Detect which cell encompasses the target text, then output its [x, y] center coordinate. 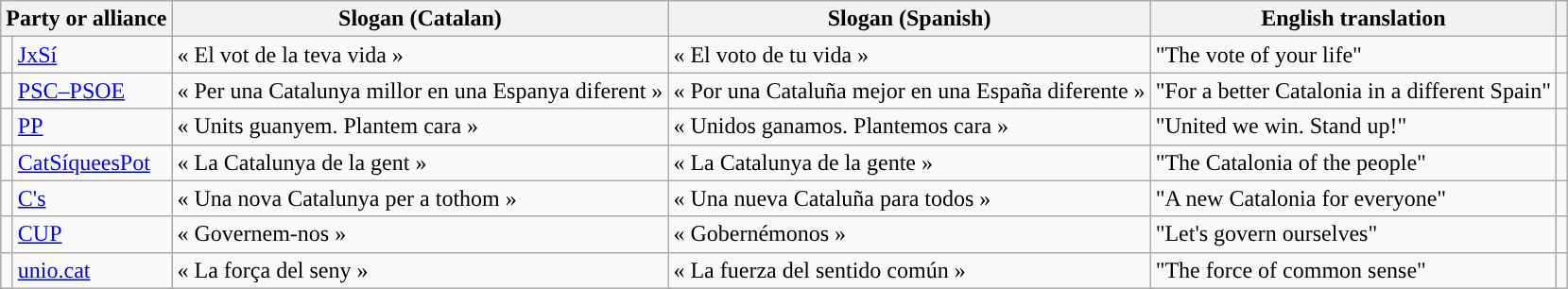
CUP [93, 234]
"The force of common sense" [1353, 270]
"A new Catalonia for everyone" [1353, 198]
« La Catalunya de la gente » [909, 162]
« Por una Cataluña mejor en una España diferente » [909, 91]
« El voto de tu vida » [909, 55]
PSC–PSOE [93, 91]
Party or alliance [87, 19]
"The vote of your life" [1353, 55]
« La fuerza del sentido común » [909, 270]
"Let's govern ourselves" [1353, 234]
« Units guanyem. Plantem cara » [420, 127]
« Gobernémonos » [909, 234]
« Unidos ganamos. Plantemos cara » [909, 127]
English translation [1353, 19]
PP [93, 127]
« Una nova Catalunya per a tothom » [420, 198]
« La Catalunya de la gent » [420, 162]
« Una nueva Cataluña para todos » [909, 198]
C's [93, 198]
"The Catalonia of the people" [1353, 162]
Slogan (Spanish) [909, 19]
"For a better Catalonia in a different Spain" [1353, 91]
"United we win. Stand up!" [1353, 127]
JxSí [93, 55]
« El vot de la teva vida » [420, 55]
Slogan (Catalan) [420, 19]
« La força del seny » [420, 270]
« Per una Catalunya millor en una Espanya diferent » [420, 91]
« Governem-nos » [420, 234]
unio.cat [93, 270]
CatSíqueesPot [93, 162]
